Return the (x, y) coordinate for the center point of the cell that contains the specified text.  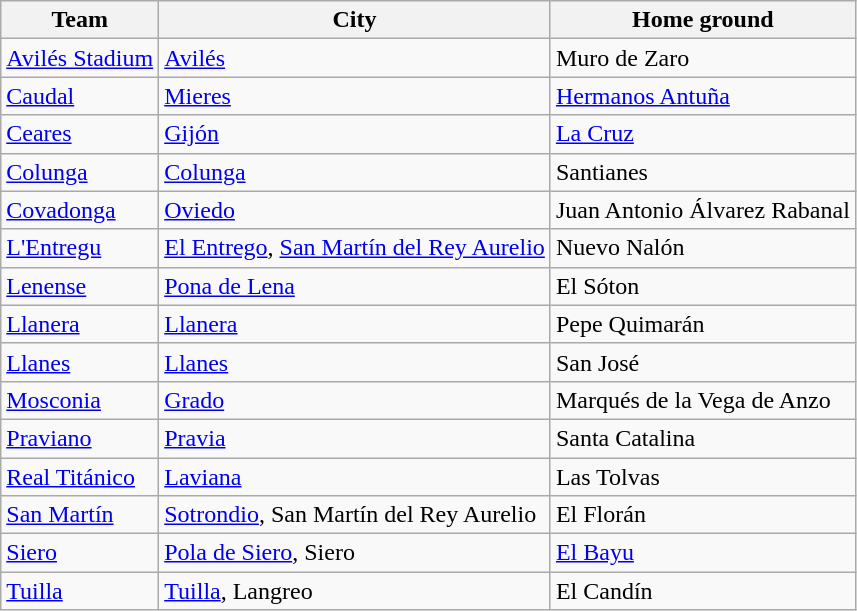
Mieres (355, 96)
Hermanos Antuña (702, 96)
El Florán (702, 515)
City (355, 20)
Gijón (355, 134)
L'Entregu (80, 248)
Marqués de la Vega de Anzo (702, 400)
Siero (80, 553)
Pona de Lena (355, 286)
Real Titánico (80, 477)
Santianes (702, 172)
Caudal (80, 96)
Laviana (355, 477)
Nuevo Nalón (702, 248)
Tuilla, Langreo (355, 591)
Avilés Stadium (80, 58)
Oviedo (355, 210)
Mosconia (80, 400)
El Sóton (702, 286)
San José (702, 362)
Pravia (355, 438)
Team (80, 20)
Sotrondio, San Martín del Rey Aurelio (355, 515)
Pepe Quimarán (702, 324)
Praviano (80, 438)
Las Tolvas (702, 477)
San Martín (80, 515)
Lenense (80, 286)
Covadonga (80, 210)
Juan Antonio Álvarez Rabanal (702, 210)
Ceares (80, 134)
Avilés (355, 58)
El Entrego, San Martín del Rey Aurelio (355, 248)
Pola de Siero, Siero (355, 553)
Tuilla (80, 591)
El Candín (702, 591)
La Cruz (702, 134)
Muro de Zaro (702, 58)
El Bayu (702, 553)
Grado (355, 400)
Home ground (702, 20)
Santa Catalina (702, 438)
